From the cell containing the given text, extract its center point as [x, y] coordinate. 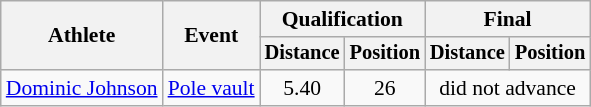
did not advance [508, 88]
Athlete [82, 36]
26 [385, 88]
Dominic Johnson [82, 88]
Qualification [342, 19]
Event [212, 36]
Pole vault [212, 88]
5.40 [302, 88]
Final [508, 19]
